Scan for the cell matching the given text and deliver its [x, y] coordinate at center. 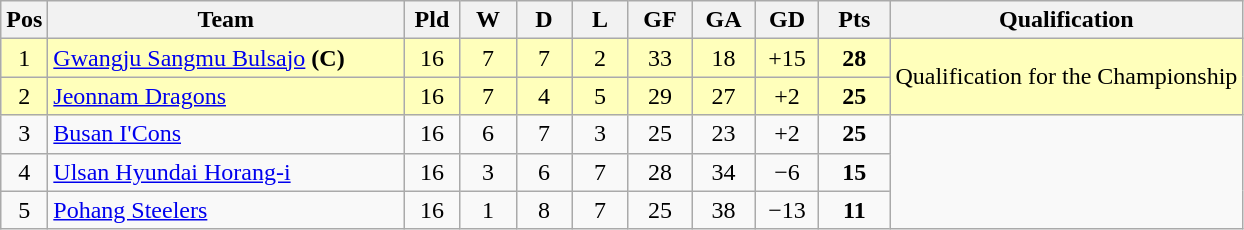
Qualification [1066, 20]
GD [787, 20]
27 [724, 96]
GA [724, 20]
+15 [787, 58]
Pld [432, 20]
Pts [854, 20]
38 [724, 210]
18 [724, 58]
Pohang Steelers [226, 210]
Jeonnam Dragons [226, 96]
L [600, 20]
Busan I'Cons [226, 134]
−6 [787, 172]
D [544, 20]
8 [544, 210]
29 [660, 96]
23 [724, 134]
GF [660, 20]
33 [660, 58]
Team [226, 20]
Gwangju Sangmu Bulsajo (C) [226, 58]
W [488, 20]
Pos [24, 20]
Ulsan Hyundai Horang-i [226, 172]
11 [854, 210]
15 [854, 172]
Qualification for the Championship [1066, 77]
34 [724, 172]
−13 [787, 210]
